Search for the cell housing the specified text and yield its [x, y] center coordinate. 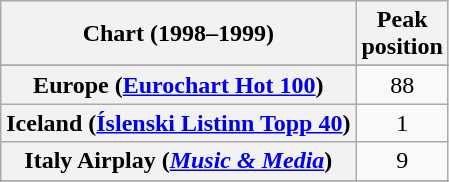
Europe (Eurochart Hot 100) [178, 85]
Italy Airplay (Music & Media) [178, 161]
9 [402, 161]
1 [402, 123]
88 [402, 85]
Chart (1998–1999) [178, 34]
Peakposition [402, 34]
Iceland (Íslenski Listinn Topp 40) [178, 123]
